From the cell containing the given text, extract its center point as (x, y) coordinate. 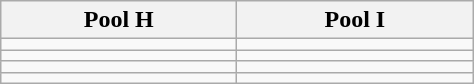
Pool I (355, 20)
Pool H (119, 20)
